Find where the given text appears and provide that cell's center as (x, y) coordinate. 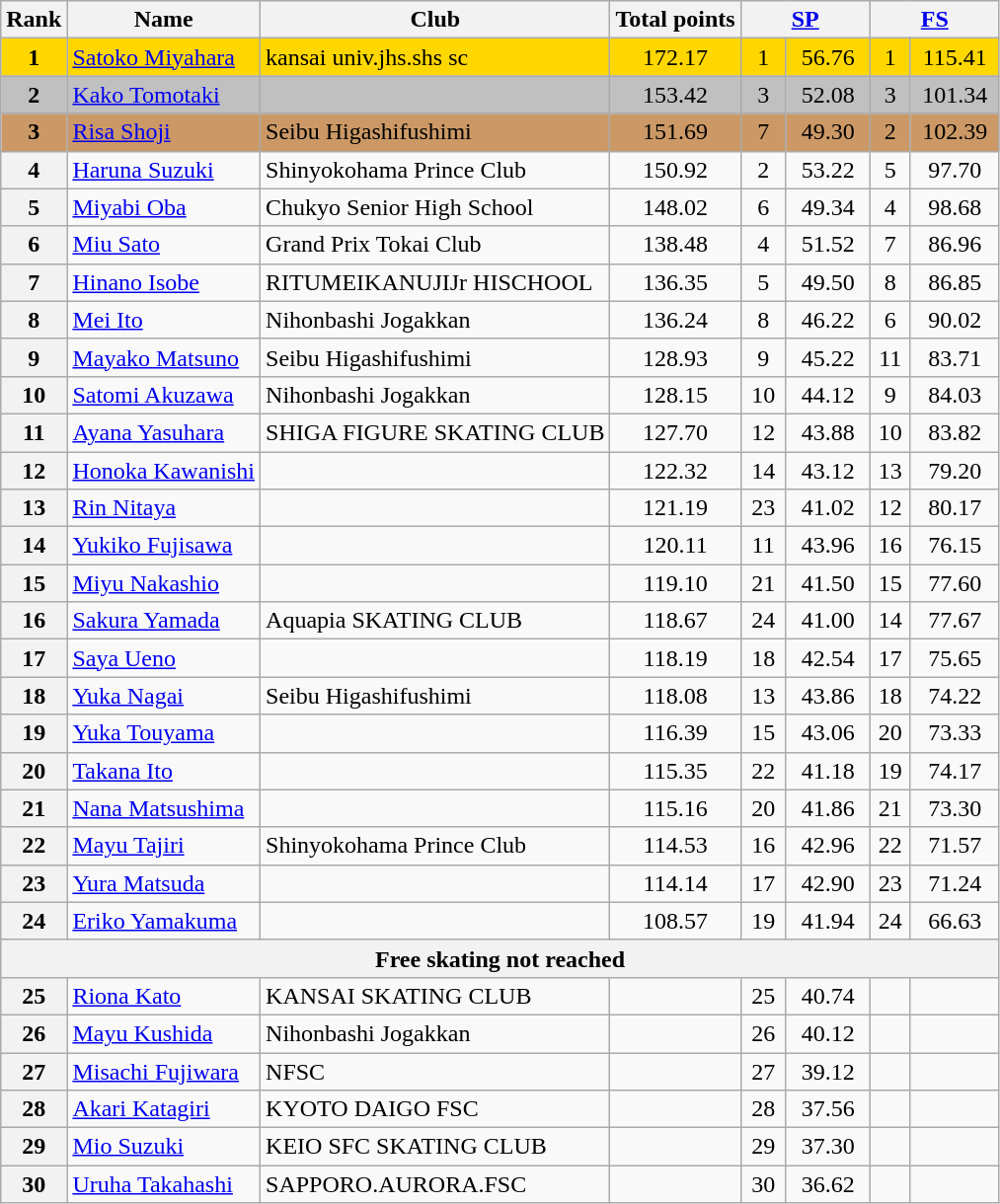
153.42 (675, 95)
71.24 (955, 883)
66.63 (955, 921)
41.02 (827, 508)
Saya Ueno (164, 658)
Riona Kato (164, 996)
118.08 (675, 696)
43.86 (827, 696)
Satomi Akuzawa (164, 395)
115.35 (675, 771)
77.60 (955, 583)
90.02 (955, 320)
79.20 (955, 471)
Club (435, 20)
41.86 (827, 808)
118.67 (675, 621)
RITUMEIKANUJIJr HISCHOOL (435, 282)
136.24 (675, 320)
Eriko Yamakuma (164, 921)
Name (164, 20)
49.30 (827, 132)
83.82 (955, 432)
kansai univ.jhs.shs sc (435, 57)
49.34 (827, 207)
43.88 (827, 432)
76.15 (955, 546)
42.54 (827, 658)
136.35 (675, 282)
Rin Nitaya (164, 508)
Takana Ito (164, 771)
Haruna Suzuki (164, 170)
71.57 (955, 846)
Miyu Nakashio (164, 583)
KANSAI SKATING CLUB (435, 996)
115.41 (955, 57)
102.39 (955, 132)
45.22 (827, 357)
172.17 (675, 57)
51.52 (827, 245)
138.48 (675, 245)
Sakura Yamada (164, 621)
Free skating not reached (500, 958)
SAPPORO.AURORA.FSC (435, 1184)
86.85 (955, 282)
73.33 (955, 733)
Yukiko Fujisawa (164, 546)
41.00 (827, 621)
39.12 (827, 1071)
73.30 (955, 808)
75.65 (955, 658)
98.68 (955, 207)
36.62 (827, 1184)
Mio Suzuki (164, 1147)
83.71 (955, 357)
37.30 (827, 1147)
43.96 (827, 546)
Yura Matsuda (164, 883)
116.39 (675, 733)
128.93 (675, 357)
Rank (34, 20)
Chukyo Senior High School (435, 207)
80.17 (955, 508)
Ayana Yasuhara (164, 432)
Risa Shoji (164, 132)
NFSC (435, 1071)
53.22 (827, 170)
Total points (675, 20)
56.76 (827, 57)
Uruha Takahashi (164, 1184)
77.67 (955, 621)
SP (806, 20)
114.53 (675, 846)
84.03 (955, 395)
86.96 (955, 245)
Nana Matsushima (164, 808)
52.08 (827, 95)
151.69 (675, 132)
114.14 (675, 883)
120.11 (675, 546)
119.10 (675, 583)
127.70 (675, 432)
SHIGA FIGURE SKATING CLUB (435, 432)
150.92 (675, 170)
Satoko Miyahara (164, 57)
Mayako Matsuno (164, 357)
FS (934, 20)
Kako Tomotaki (164, 95)
Honoka Kawanishi (164, 471)
42.90 (827, 883)
Grand Prix Tokai Club (435, 245)
74.17 (955, 771)
Mei Ito (164, 320)
115.16 (675, 808)
101.34 (955, 95)
43.06 (827, 733)
121.19 (675, 508)
Miyabi Oba (164, 207)
118.19 (675, 658)
Miu Sato (164, 245)
43.12 (827, 471)
40.74 (827, 996)
41.94 (827, 921)
49.50 (827, 282)
Hinano Isobe (164, 282)
108.57 (675, 921)
Yuka Nagai (164, 696)
Mayu Kushida (164, 1033)
Akari Katagiri (164, 1109)
Yuka Touyama (164, 733)
Aquapia SKATING CLUB (435, 621)
KEIO SFC SKATING CLUB (435, 1147)
41.50 (827, 583)
Misachi Fujiwara (164, 1071)
44.12 (827, 395)
40.12 (827, 1033)
KYOTO DAIGO FSC (435, 1109)
46.22 (827, 320)
74.22 (955, 696)
37.56 (827, 1109)
148.02 (675, 207)
97.70 (955, 170)
42.96 (827, 846)
41.18 (827, 771)
128.15 (675, 395)
122.32 (675, 471)
Mayu Tajiri (164, 846)
